Locate the cell with the specified text and output its (x, y) center coordinate. 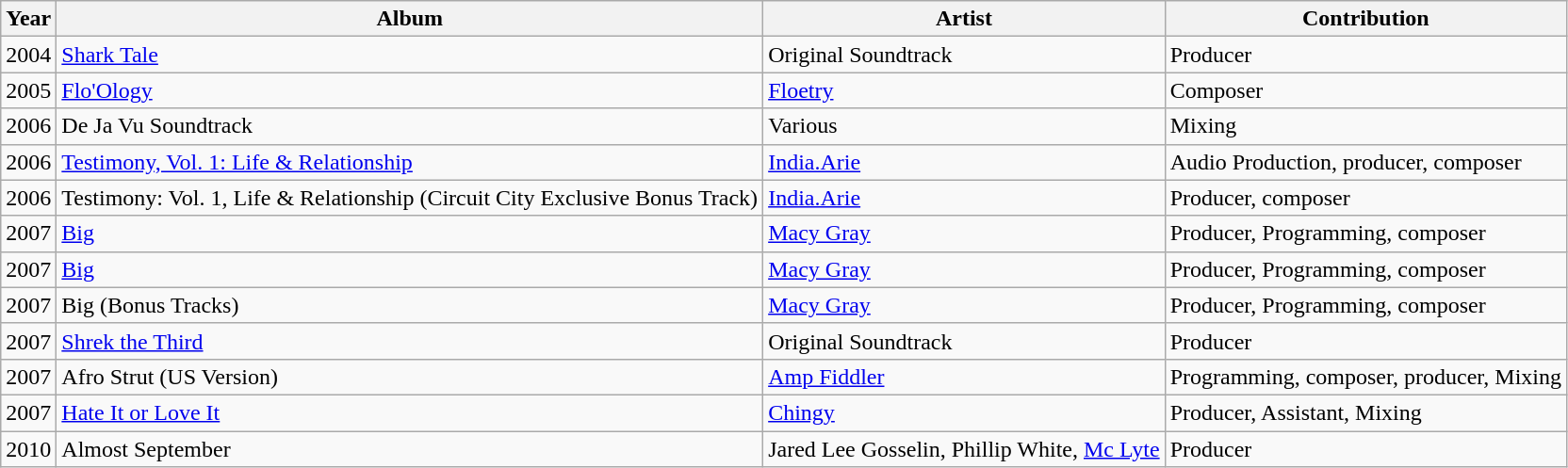
Floetry (965, 90)
Almost September (410, 449)
Afro Strut (US Version) (410, 377)
De Ja Vu Soundtrack (410, 126)
Year (28, 19)
Jared Lee Gosselin, Phillip White, Mc Lyte (965, 449)
Album (410, 19)
Audio Production, producer, composer (1365, 162)
Producer, Assistant, Mixing (1365, 412)
Programming, composer, producer, Mixing (1365, 377)
Big (Bonus Tracks) (410, 305)
Producer, composer (1365, 198)
Various (965, 126)
Hate It or Love It (410, 412)
Shrek the Third (410, 341)
2004 (28, 55)
Chingy (965, 412)
2010 (28, 449)
Contribution (1365, 19)
Mixing (1365, 126)
Testimony: Vol. 1, Life & Relationship (Circuit City Exclusive Bonus Track) (410, 198)
Testimony, Vol. 1: Life & Relationship (410, 162)
Flo'Ology (410, 90)
Shark Tale (410, 55)
Composer (1365, 90)
Artist (965, 19)
2005 (28, 90)
Amp Fiddler (965, 377)
